Capture the cell that displays the provided text and extract its [X, Y] central coordinate. 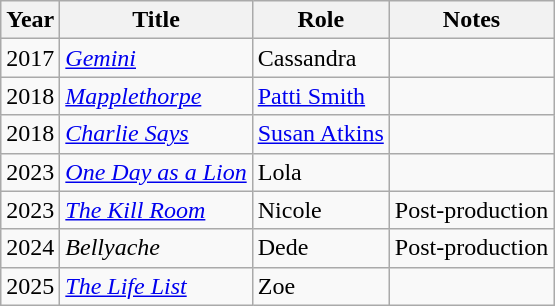
Susan Atkins [320, 134]
Notes [471, 20]
Nicole [320, 210]
Dede [320, 248]
Title [156, 20]
Gemini [156, 58]
Lola [320, 172]
Year [30, 20]
Bellyache [156, 248]
Charlie Says [156, 134]
Cassandra [320, 58]
One Day as a Lion [156, 172]
2024 [30, 248]
Patti Smith [320, 96]
2025 [30, 286]
2017 [30, 58]
Zoe [320, 286]
Mapplethorpe [156, 96]
The Life List [156, 286]
Role [320, 20]
The Kill Room [156, 210]
